Output the [x, y] coordinate of the center of the cell containing the given text.  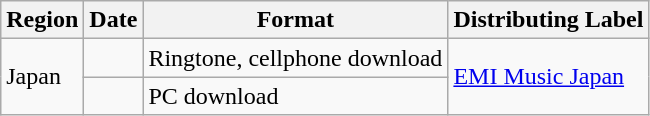
PC download [296, 96]
Date [114, 20]
Format [296, 20]
EMI Music Japan [548, 77]
Japan [42, 77]
Region [42, 20]
Ringtone, cellphone download [296, 58]
Distributing Label [548, 20]
